Return [x, y] of the center of cell containing provided text 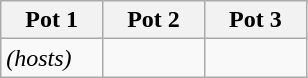
Pot 3 [255, 20]
Pot 2 [154, 20]
Pot 1 [52, 20]
(hosts) [52, 58]
